Scan for the cell matching the given text and deliver its (X, Y) coordinate at center. 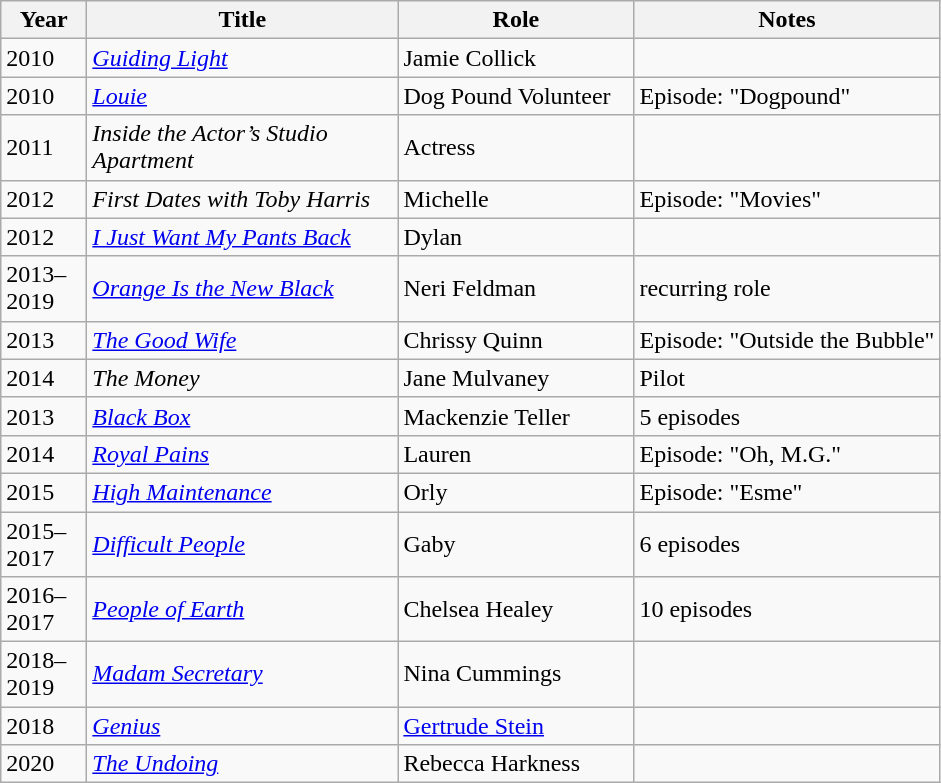
Inside the Actor’s Studio Apartment (242, 148)
Nina Cummings (516, 674)
The Undoing (242, 764)
Guiding Light (242, 58)
Genius (242, 726)
Chelsea Healey (516, 610)
Notes (787, 20)
Episode: "Movies" (787, 199)
2013–2019 (44, 288)
2018 (44, 726)
The Money (242, 378)
People of Earth (242, 610)
Jane Mulvaney (516, 378)
Rebecca Harkness (516, 764)
Dog Pound Volunteer (516, 96)
2011 (44, 148)
Orly (516, 492)
Black Box (242, 416)
Michelle (516, 199)
Dylan (516, 237)
2016–2017 (44, 610)
Difficult People (242, 544)
First Dates with Toby Harris (242, 199)
Neri Feldman (516, 288)
High Maintenance (242, 492)
Actress (516, 148)
Gertrude Stein (516, 726)
Episode: "Oh, M.G." (787, 454)
10 episodes (787, 610)
Role (516, 20)
Mackenzie Teller (516, 416)
Episode: "Outside the Bubble" (787, 340)
Episode: "Dogpound" (787, 96)
2020 (44, 764)
I Just Want My Pants Back (242, 237)
recurring role (787, 288)
Gaby (516, 544)
2015 (44, 492)
2018–2019 (44, 674)
The Good Wife (242, 340)
6 episodes (787, 544)
Year (44, 20)
Orange Is the New Black (242, 288)
2015–2017 (44, 544)
5 episodes (787, 416)
Title (242, 20)
Royal Pains (242, 454)
Madam Secretary (242, 674)
Jamie Collick (516, 58)
Lauren (516, 454)
Pilot (787, 378)
Episode: "Esme" (787, 492)
Louie (242, 96)
Chrissy Quinn (516, 340)
